Extract the [X, Y] coordinate from the center of the cell holding the provided text.  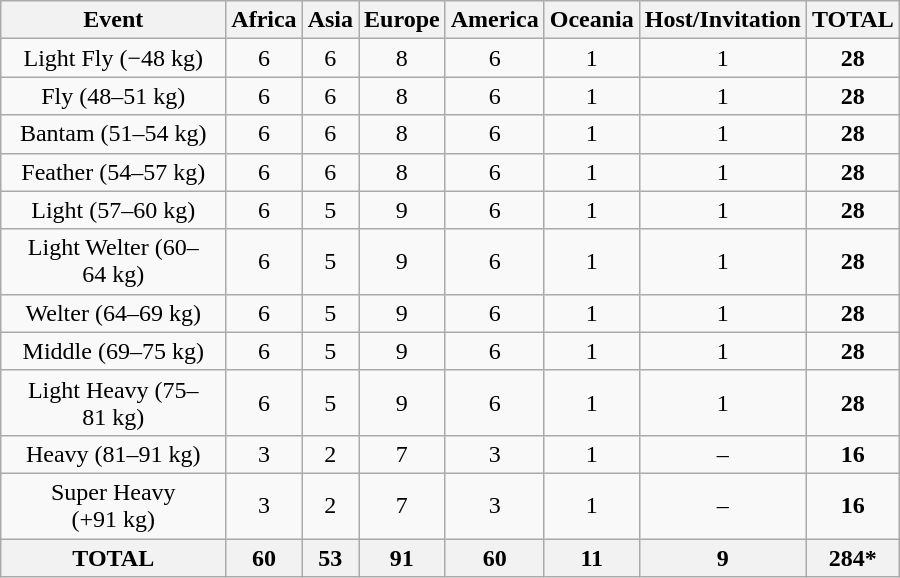
11 [592, 557]
Light Fly (−48 kg) [114, 58]
Event [114, 20]
Africa [264, 20]
Heavy (81–91 kg) [114, 454]
Super Heavy (+91 kg) [114, 506]
Middle (69–75 kg) [114, 351]
Feather (54–57 kg) [114, 172]
Europe [402, 20]
Oceania [592, 20]
Light Heavy (75–81 kg) [114, 402]
Asia [330, 20]
Welter (64–69 kg) [114, 313]
91 [402, 557]
53 [330, 557]
Light Welter (60–64 kg) [114, 262]
Host/Invitation [722, 20]
Bantam (51–54 kg) [114, 134]
America [494, 20]
Light (57–60 kg) [114, 210]
Fly (48–51 kg) [114, 96]
284* [852, 557]
